Identify which cell holds the provided text, then report its (x, y) central coordinate. 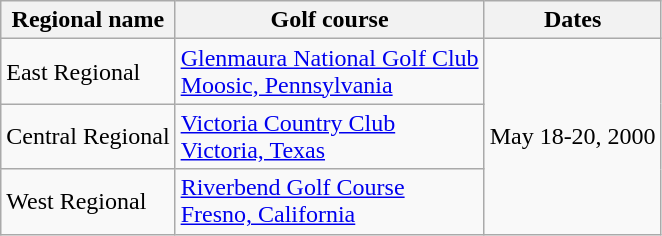
Victoria Country ClubVictoria, Texas (330, 136)
West Regional (88, 202)
Central Regional (88, 136)
Dates (572, 20)
Riverbend Golf CourseFresno, California (330, 202)
Golf course (330, 20)
May 18-20, 2000 (572, 136)
East Regional (88, 72)
Glenmaura National Golf ClubMoosic, Pennsylvania (330, 72)
Regional name (88, 20)
